Scan for the cell matching the given text and deliver its [X, Y] coordinate at center. 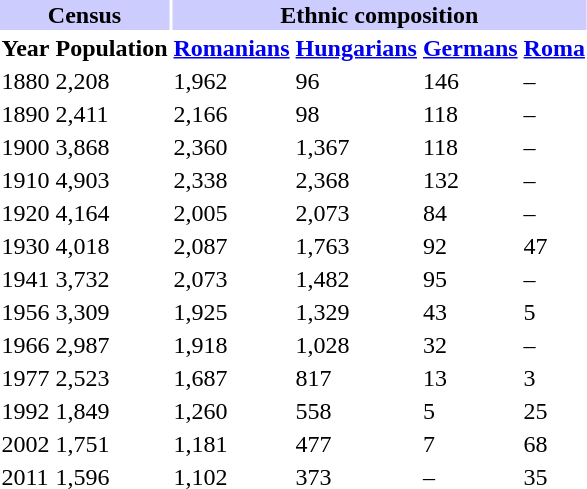
1,849 [112, 411]
68 [554, 444]
2,208 [112, 81]
Year [26, 48]
47 [554, 246]
84 [470, 213]
2,360 [232, 147]
1890 [26, 114]
2,368 [356, 180]
2,087 [232, 246]
4,903 [112, 180]
3 [554, 378]
2,338 [232, 180]
2,166 [232, 114]
2,523 [112, 378]
Romanians [232, 48]
1920 [26, 213]
1,181 [232, 444]
146 [470, 81]
1,751 [112, 444]
1,918 [232, 345]
1,329 [356, 312]
Census [84, 15]
Hungarians [356, 48]
817 [356, 378]
1,962 [232, 81]
1,763 [356, 246]
32 [470, 345]
7 [470, 444]
4,164 [112, 213]
95 [470, 279]
477 [356, 444]
2,005 [232, 213]
2,411 [112, 114]
1,687 [232, 378]
4,018 [112, 246]
1,925 [232, 312]
43 [470, 312]
1900 [26, 147]
Roma [554, 48]
92 [470, 246]
132 [470, 180]
1966 [26, 345]
1941 [26, 279]
3,732 [112, 279]
1956 [26, 312]
25 [554, 411]
Population [112, 48]
2002 [26, 444]
1910 [26, 180]
Ethnic composition [379, 15]
13 [470, 378]
98 [356, 114]
1,028 [356, 345]
1992 [26, 411]
1930 [26, 246]
3,868 [112, 147]
96 [356, 81]
1,482 [356, 279]
Germans [470, 48]
3,309 [112, 312]
1,260 [232, 411]
558 [356, 411]
2,987 [112, 345]
1880 [26, 81]
1977 [26, 378]
1,367 [356, 147]
